Pinpoint the cell where the given text exists, returning its (X, Y) midpoint coordinate. 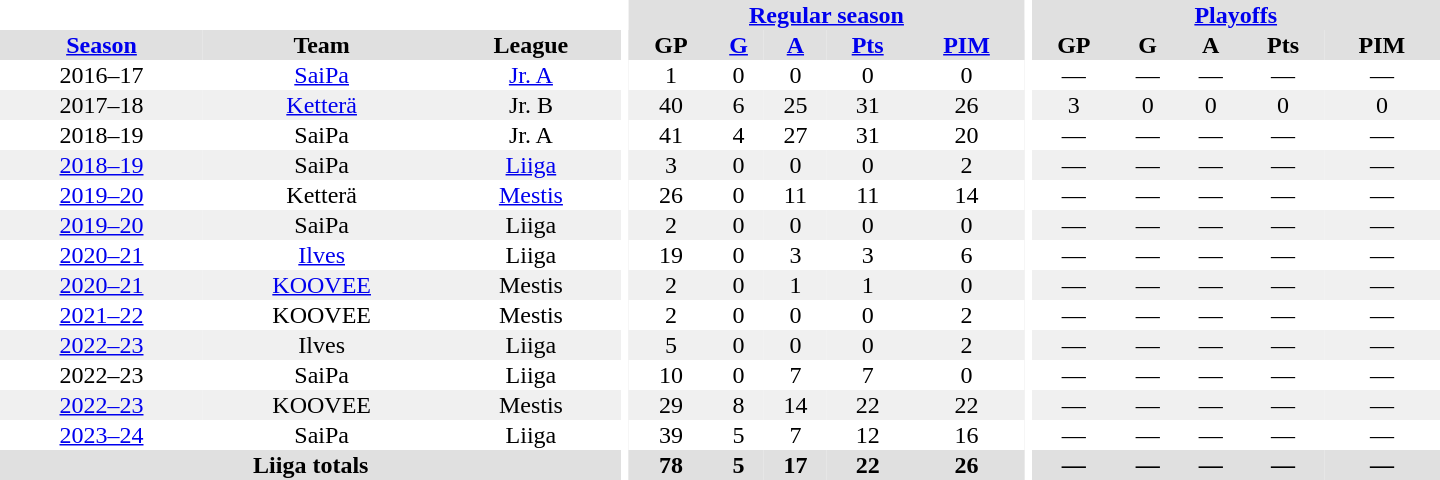
Regular season (827, 15)
16 (967, 435)
2023–24 (102, 435)
8 (738, 405)
4 (738, 135)
League (530, 45)
27 (796, 135)
25 (796, 105)
Liiga totals (311, 465)
2016–17 (102, 75)
78 (672, 465)
29 (672, 405)
12 (868, 435)
39 (672, 435)
Season (102, 45)
17 (796, 465)
10 (672, 375)
40 (672, 105)
Playoffs (1236, 15)
20 (967, 135)
19 (672, 255)
Team (322, 45)
2021–22 (102, 315)
Jr. B (530, 105)
41 (672, 135)
2017–18 (102, 105)
